For the text-containing cell, return its midpoint in (X, Y) coordinate format. 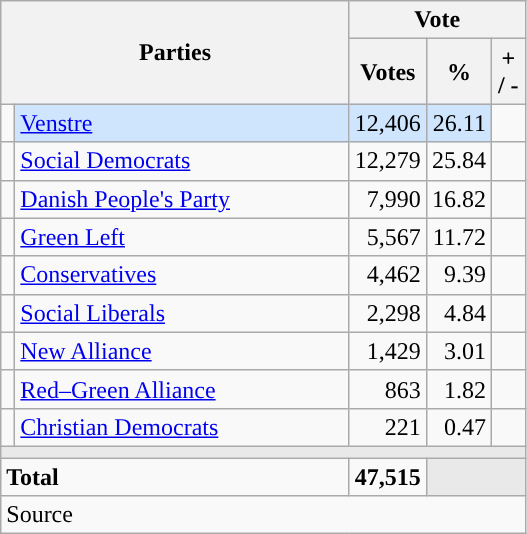
Venstre (182, 123)
7,990 (388, 199)
4,462 (388, 275)
New Alliance (182, 351)
Social Liberals (182, 313)
12,279 (388, 161)
1,429 (388, 351)
47,515 (388, 477)
Vote (437, 20)
5,567 (388, 237)
Danish People's Party (182, 199)
Christian Democrats (182, 427)
Conservatives (182, 275)
+ / - (508, 72)
Social Democrats (182, 161)
1.82 (458, 389)
0.47 (458, 427)
Parties (176, 52)
9.39 (458, 275)
16.82 (458, 199)
Total (176, 477)
Red–Green Alliance (182, 389)
863 (388, 389)
25.84 (458, 161)
221 (388, 427)
Green Left (182, 237)
Votes (388, 72)
4.84 (458, 313)
2,298 (388, 313)
26.11 (458, 123)
11.72 (458, 237)
Source (263, 515)
3.01 (458, 351)
% (458, 72)
12,406 (388, 123)
